Provide the (X, Y) coordinate of the cell's center where the given text is located.  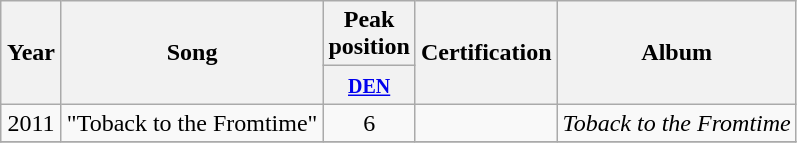
Year (32, 52)
2011 (32, 123)
Certification (486, 52)
6 (369, 123)
Album (676, 52)
"Toback to the Fromtime" (192, 123)
Peak position (369, 34)
DEN (369, 85)
Song (192, 52)
Toback to the Fromtime (676, 123)
